Return the [X, Y] coordinate for the center point of the cell that contains the specified text.  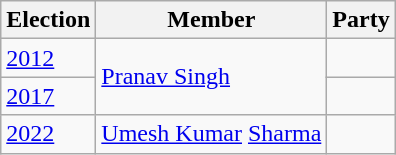
2012 [48, 58]
Pranav Singh [212, 77]
Party [361, 20]
Member [212, 20]
Umesh Kumar Sharma [212, 134]
2017 [48, 96]
2022 [48, 134]
Election [48, 20]
